Extract the [x, y] coordinate from the center of the cell holding the provided text.  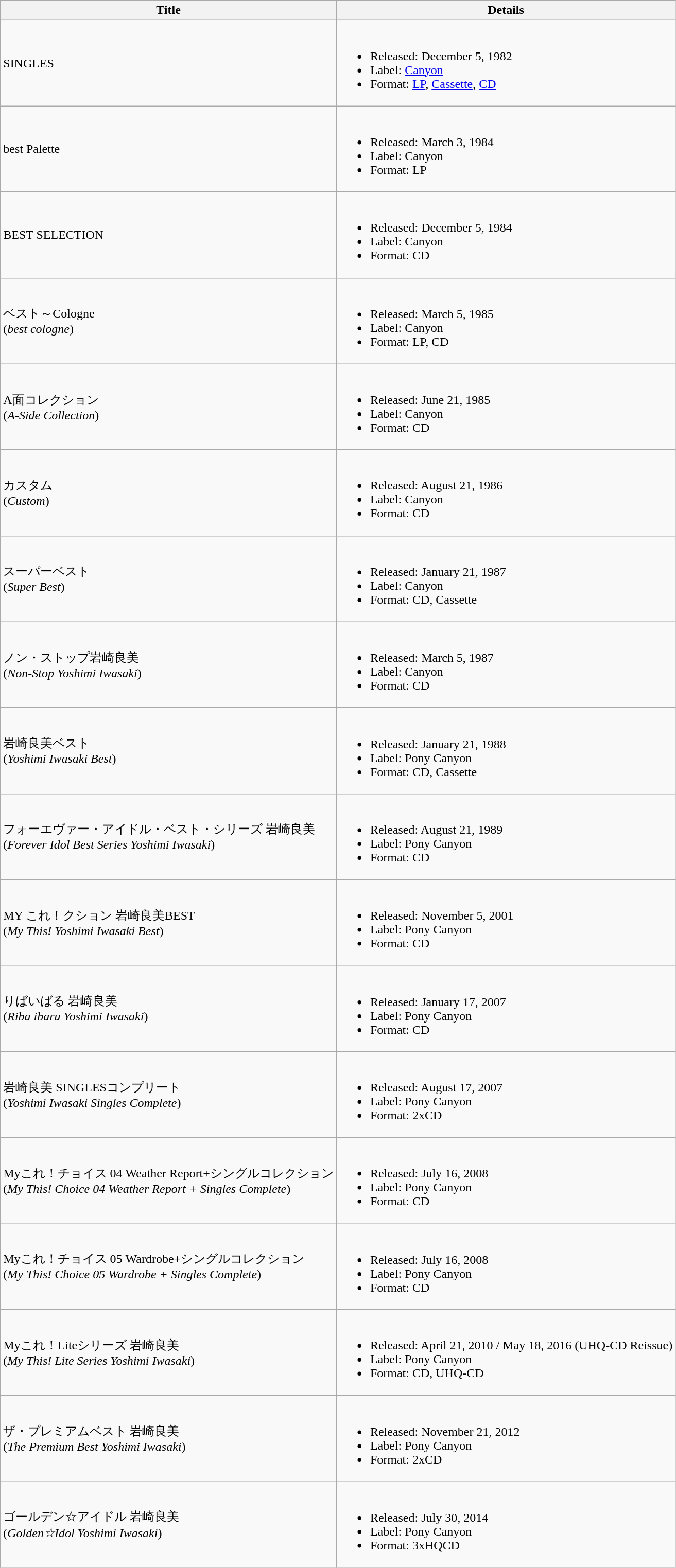
りばいばる 岩崎良美(Riba ibaru Yoshimi Iwasaki) [169, 1009]
MY これ！クション 岩崎良美BEST(My This! Yoshimi Iwasaki Best) [169, 922]
岩崎良美ベスト(Yoshimi Iwasaki Best) [169, 750]
ベスト～Cologne(best cologne) [169, 321]
Released: November 5, 2001Label: Pony CanyonFormat: CD [506, 922]
ノン・ストップ岩崎良美(Non-Stop Yoshimi Iwasaki) [169, 665]
Released: December 5, 1984Label: CanyonFormat: CD [506, 235]
カスタム(Custom) [169, 493]
スーパーベスト(Super Best) [169, 578]
Released: March 5, 1985Label: CanyonFormat: LP, CD [506, 321]
Released: August 21, 1986Label: CanyonFormat: CD [506, 493]
A面コレクション(A-Side Collection) [169, 407]
Released: June 21, 1985Label: CanyonFormat: CD [506, 407]
Released: December 5, 1982Label: CanyonFormat: LP, Cassette, CD [506, 63]
Details [506, 10]
Released: July 30, 2014Label: Pony CanyonFormat: 3xHQCD [506, 1524]
Released: November 21, 2012Label: Pony CanyonFormat: 2xCD [506, 1439]
BEST SELECTION [169, 235]
岩崎良美 SINGLESコンプリート(Yoshimi Iwasaki Singles Complete) [169, 1095]
Released: August 21, 1989Label: Pony CanyonFormat: CD [506, 837]
Released: April 21, 2010 / May 18, 2016 (UHQ-CD Reissue)Label: Pony CanyonFormat: CD, UHQ-CD [506, 1352]
Released: January 21, 1988Label: Pony CanyonFormat: CD, Cassette [506, 750]
Myこれ！Liteシリーズ 岩崎良美(My This! Lite Series Yoshimi Iwasaki) [169, 1352]
ゴールデン☆アイドル 岩崎良美(Golden☆Idol Yoshimi Iwasaki) [169, 1524]
Title [169, 10]
Released: August 17, 2007Label: Pony CanyonFormat: 2xCD [506, 1095]
Released: January 17, 2007Label: Pony CanyonFormat: CD [506, 1009]
Released: March 5, 1987Label: CanyonFormat: CD [506, 665]
Released: March 3, 1984Label: CanyonFormat: LP [506, 149]
フォーエヴァー・アイドル・ベスト・シリーズ 岩崎良美(Forever Idol Best Series Yoshimi Iwasaki) [169, 837]
ザ・プレミアムベスト 岩崎良美(The Premium Best Yoshimi Iwasaki) [169, 1439]
Released: January 21, 1987Label: CanyonFormat: CD, Cassette [506, 578]
SINGLES [169, 63]
Myこれ！チョイス 05 Wardrobe+シングルコレクション(My This! Choice 05 Wardrobe + Singles Complete) [169, 1267]
Myこれ！チョイス 04 Weather Report+シングルコレクション(My This! Choice 04 Weather Report + Singles Complete) [169, 1181]
best Palette [169, 149]
